Output the (X, Y) coordinate of the center of the cell containing the given text.  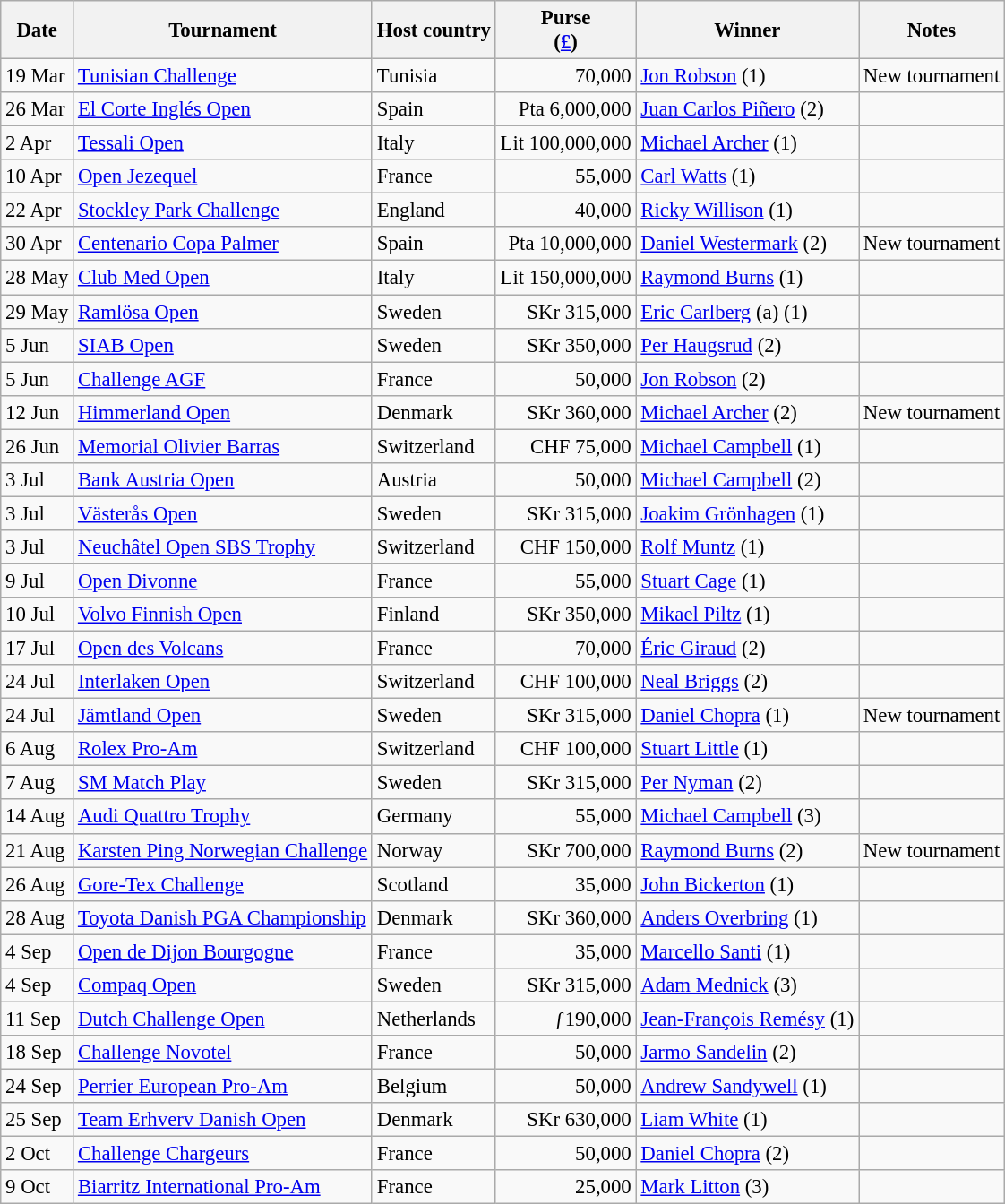
18 Sep (38, 1053)
Ricky Willison (1) (747, 211)
Gore-Tex Challenge (223, 884)
11 Sep (38, 1019)
Neuchâtel Open SBS Trophy (223, 547)
Neal Briggs (2) (747, 682)
Finland (434, 615)
Liam White (1) (747, 1120)
ƒ190,000 (566, 1019)
Challenge AGF (223, 379)
Open des Volcans (223, 649)
Stuart Cage (1) (747, 580)
Tessali Open (223, 143)
Lit 150,000,000 (566, 278)
Purse(£) (566, 30)
Carl Watts (1) (747, 176)
Michael Campbell (2) (747, 480)
26 Aug (38, 884)
Audi Quattro Trophy (223, 817)
Karsten Ping Norwegian Challenge (223, 850)
40,000 (566, 211)
Tunisia (434, 76)
Norway (434, 850)
Austria (434, 480)
Scotland (434, 884)
SM Match Play (223, 783)
Rolex Pro-Am (223, 749)
Jarmo Sandelin (2) (747, 1053)
El Corte Inglés Open (223, 109)
9 Jul (38, 580)
CHF 150,000 (566, 547)
Jämtland Open (223, 716)
6 Aug (38, 749)
Netherlands (434, 1019)
7 Aug (38, 783)
CHF 75,000 (566, 446)
Team Erhverv Danish Open (223, 1120)
Challenge Chargeurs (223, 1154)
Club Med Open (223, 278)
Stockley Park Challenge (223, 211)
Centenario Copa Palmer (223, 245)
30 Apr (38, 245)
Date (38, 30)
Notes (932, 30)
Lit 100,000,000 (566, 143)
Rolf Muntz (1) (747, 547)
28 May (38, 278)
SKr 700,000 (566, 850)
Joakim Grönhagen (1) (747, 513)
Biarritz International Pro-Am (223, 1187)
Daniel Westermark (2) (747, 245)
Dutch Challenge Open (223, 1019)
Eric Carlberg (a) (1) (747, 312)
Michael Archer (1) (747, 143)
26 Mar (38, 109)
Éric Giraud (2) (747, 649)
John Bickerton (1) (747, 884)
Pta 10,000,000 (566, 245)
10 Jul (38, 615)
Jon Robson (2) (747, 379)
21 Aug (38, 850)
Tunisian Challenge (223, 76)
Interlaken Open (223, 682)
14 Aug (38, 817)
19 Mar (38, 76)
Anders Overbring (1) (747, 917)
Compaq Open (223, 985)
Perrier European Pro-Am (223, 1086)
Mikael Piltz (1) (747, 615)
29 May (38, 312)
2 Apr (38, 143)
Host country (434, 30)
Stuart Little (1) (747, 749)
28 Aug (38, 917)
Tournament (223, 30)
9 Oct (38, 1187)
Toyota Danish PGA Championship (223, 917)
Daniel Chopra (2) (747, 1154)
Michael Archer (2) (747, 412)
Mark Litton (3) (747, 1187)
24 Sep (38, 1086)
Open de Dijon Bourgogne (223, 951)
10 Apr (38, 176)
Himmerland Open (223, 412)
12 Jun (38, 412)
Jon Robson (1) (747, 76)
2 Oct (38, 1154)
Pta 6,000,000 (566, 109)
Open Jezequel (223, 176)
25 Sep (38, 1120)
Marcello Santi (1) (747, 951)
Per Nyman (2) (747, 783)
22 Apr (38, 211)
Raymond Burns (1) (747, 278)
26 Jun (38, 446)
Daniel Chopra (1) (747, 716)
Germany (434, 817)
Jean-François Remésy (1) (747, 1019)
SIAB Open (223, 345)
Challenge Novotel (223, 1053)
Belgium (434, 1086)
Västerås Open (223, 513)
Memorial Olivier Barras (223, 446)
Bank Austria Open (223, 480)
Winner (747, 30)
25,000 (566, 1187)
England (434, 211)
17 Jul (38, 649)
Raymond Burns (2) (747, 850)
Volvo Finnish Open (223, 615)
Andrew Sandywell (1) (747, 1086)
Juan Carlos Piñero (2) (747, 109)
Per Haugsrud (2) (747, 345)
Michael Campbell (1) (747, 446)
Open Divonne (223, 580)
Ramlösa Open (223, 312)
Michael Campbell (3) (747, 817)
SKr 630,000 (566, 1120)
Adam Mednick (3) (747, 985)
